Extract the [x, y] coordinate from the center of the cell holding the provided text.  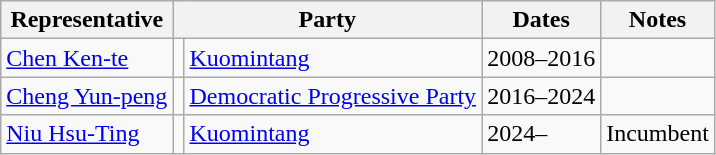
2016–2024 [542, 96]
Chen Ken-te [87, 58]
Cheng Yun-peng [87, 96]
Notes [658, 20]
2008–2016 [542, 58]
Dates [542, 20]
Party [328, 20]
Incumbent [658, 134]
Representative [87, 20]
Democratic Progressive Party [333, 96]
Niu Hsu-Ting [87, 134]
2024– [542, 134]
